Output the (x, y) coordinate of the center of the cell containing the given text.  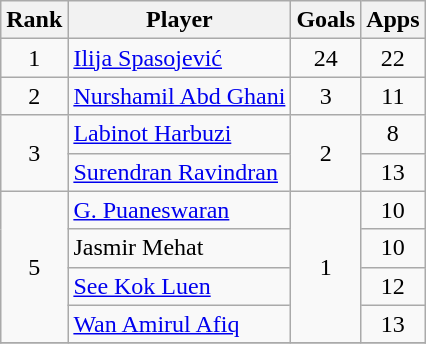
Ilija Spasojević (180, 58)
Surendran Ravindran (180, 172)
22 (393, 58)
Player (180, 20)
12 (393, 286)
Goals (326, 20)
Jasmir Mehat (180, 248)
24 (326, 58)
Rank (34, 20)
Apps (393, 20)
Wan Amirul Afiq (180, 324)
8 (393, 134)
5 (34, 267)
Labinot Harbuzi (180, 134)
See Kok Luen (180, 286)
11 (393, 96)
Nurshamil Abd Ghani (180, 96)
G. Puaneswaran (180, 210)
